Determine the [x, y] coordinate at the center of the cell enclosing the given text.  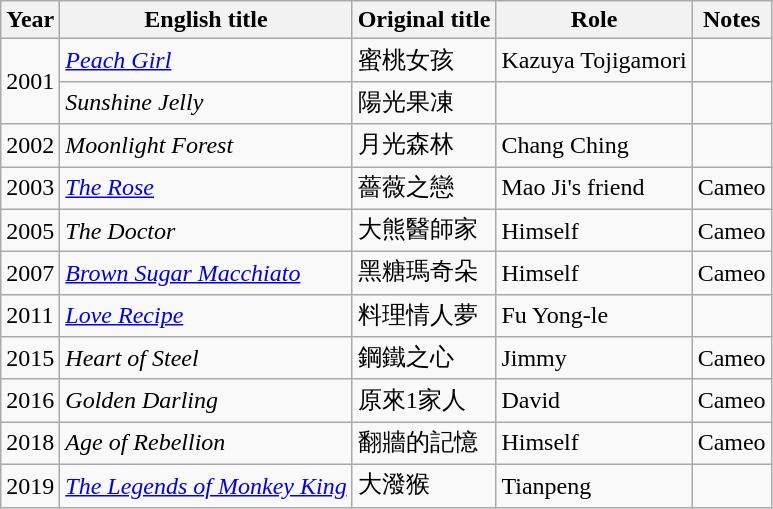
大潑猴 [424, 486]
Fu Yong-le [594, 316]
Original title [424, 20]
2016 [30, 400]
原來1家人 [424, 400]
Tianpeng [594, 486]
料理情人夢 [424, 316]
Sunshine Jelly [206, 102]
2007 [30, 274]
黑糖瑪奇朵 [424, 274]
翻牆的記憶 [424, 444]
Mao Ji's friend [594, 188]
2005 [30, 230]
Age of Rebellion [206, 444]
陽光果凍 [424, 102]
David [594, 400]
薔薇之戀 [424, 188]
鋼鐵之心 [424, 358]
Notes [732, 20]
Jimmy [594, 358]
蜜桃女孩 [424, 60]
Moonlight Forest [206, 146]
Role [594, 20]
月光森林 [424, 146]
The Rose [206, 188]
2015 [30, 358]
English title [206, 20]
大熊醫師家 [424, 230]
2018 [30, 444]
Heart of Steel [206, 358]
The Doctor [206, 230]
2003 [30, 188]
2002 [30, 146]
The Legends of Monkey King [206, 486]
Love Recipe [206, 316]
Brown Sugar Macchiato [206, 274]
Year [30, 20]
Chang Ching [594, 146]
2011 [30, 316]
2019 [30, 486]
Golden Darling [206, 400]
2001 [30, 82]
Peach Girl [206, 60]
Kazuya Tojigamori [594, 60]
